Capture the cell that displays the provided text and extract its (x, y) central coordinate. 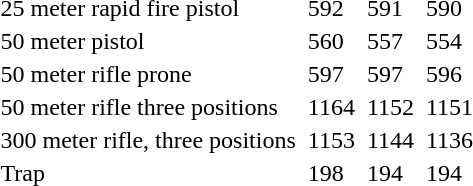
1153 (331, 140)
560 (331, 41)
1152 (390, 107)
1144 (390, 140)
557 (390, 41)
1164 (331, 107)
